Return the (x, y) coordinate for the center point of the cell that contains the specified text.  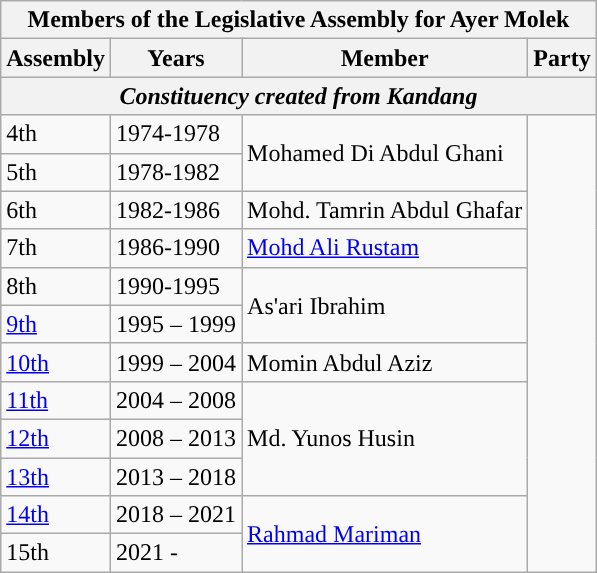
10th (56, 362)
2004 – 2008 (176, 400)
1974-1978 (176, 134)
Rahmad Mariman (385, 534)
7th (56, 248)
8th (56, 286)
12th (56, 438)
As'ari Ibrahim (385, 305)
2008 – 2013 (176, 438)
2021 - (176, 553)
15th (56, 553)
Momin Abdul Aziz (385, 362)
Party (562, 58)
1978-1982 (176, 172)
1995 – 1999 (176, 324)
13th (56, 477)
1999 – 2004 (176, 362)
Member (385, 58)
Assembly (56, 58)
5th (56, 172)
2013 – 2018 (176, 477)
1982-1986 (176, 210)
2018 – 2021 (176, 515)
Mohd. Tamrin Abdul Ghafar (385, 210)
Md. Yunos Husin (385, 438)
9th (56, 324)
Mohamed Di Abdul Ghani (385, 153)
4th (56, 134)
1990-1995 (176, 286)
11th (56, 400)
1986-1990 (176, 248)
Constituency created from Kandang (298, 96)
Years (176, 58)
Mohd Ali Rustam (385, 248)
14th (56, 515)
6th (56, 210)
Members of the Legislative Assembly for Ayer Molek (298, 20)
